For the text-containing cell, return its midpoint in [X, Y] coordinate format. 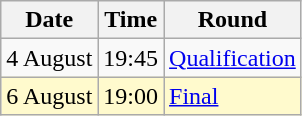
Time [131, 20]
6 August [50, 96]
Round [233, 20]
Final [233, 96]
4 August [50, 58]
Date [50, 20]
Qualification [233, 58]
19:45 [131, 58]
19:00 [131, 96]
